Identify which cell holds the provided text, then report its [x, y] central coordinate. 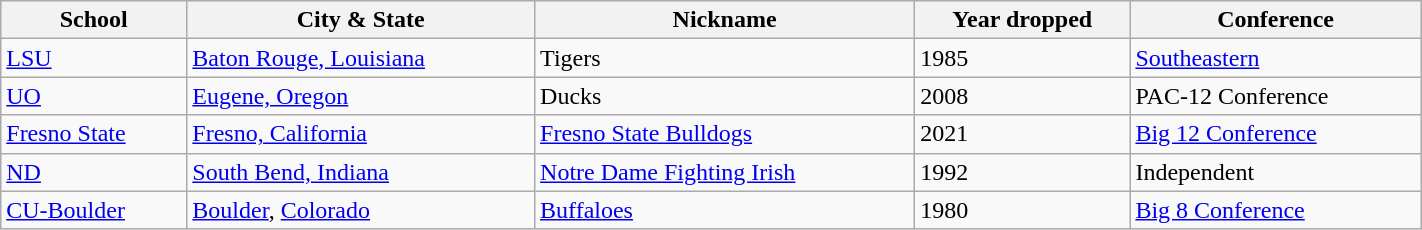
Fresno, California [361, 134]
ND [94, 172]
Conference [1276, 20]
1985 [1022, 58]
Notre Dame Fighting Irish [725, 172]
Tigers [725, 58]
2008 [1022, 96]
CU-Boulder [94, 210]
City & State [361, 20]
UO [94, 96]
LSU [94, 58]
Fresno State Bulldogs [725, 134]
Baton Rouge, Louisiana [361, 58]
Year dropped [1022, 20]
PAC-12 Conference [1276, 96]
Nickname [725, 20]
Southeastern [1276, 58]
Buffaloes [725, 210]
Independent [1276, 172]
Boulder, Colorado [361, 210]
Big 12 Conference [1276, 134]
Ducks [725, 96]
South Bend, Indiana [361, 172]
Big 8 Conference [1276, 210]
Eugene, Oregon [361, 96]
2021 [1022, 134]
1980 [1022, 210]
School [94, 20]
Fresno State [94, 134]
1992 [1022, 172]
